Determine the (X, Y) coordinate at the center of the cell enclosing the given text.  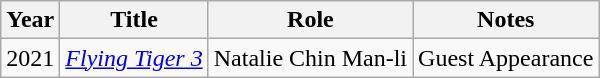
Guest Appearance (506, 58)
2021 (30, 58)
Role (310, 20)
Year (30, 20)
Title (134, 20)
Flying Tiger 3 (134, 58)
Notes (506, 20)
Natalie Chin Man-li (310, 58)
